Output the [X, Y] coordinate of the center of the cell containing the given text.  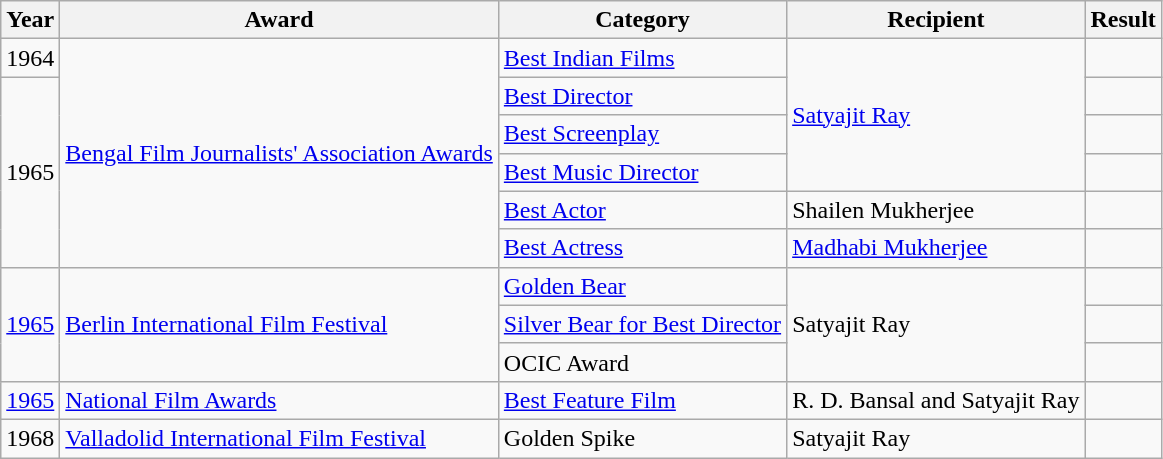
Best Indian Films [642, 58]
Result [1123, 20]
Berlin International Film Festival [280, 324]
1968 [30, 438]
Year [30, 20]
Best Actress [642, 248]
Award [280, 20]
Silver Bear for Best Director [642, 324]
Recipient [936, 20]
R. D. Bansal and Satyajit Ray [936, 400]
Valladolid International Film Festival [280, 438]
Best Screenplay [642, 134]
Best Director [642, 96]
Best Actor [642, 210]
Madhabi Mukherjee [936, 248]
OCIC Award [642, 362]
Bengal Film Journalists' Association Awards [280, 153]
Shailen Mukherjee [936, 210]
1964 [30, 58]
National Film Awards [280, 400]
Category [642, 20]
Golden Bear [642, 286]
Best Music Director [642, 172]
Best Feature Film [642, 400]
Golden Spike [642, 438]
